Determine the (X, Y) coordinate at the center of the cell enclosing the given text.  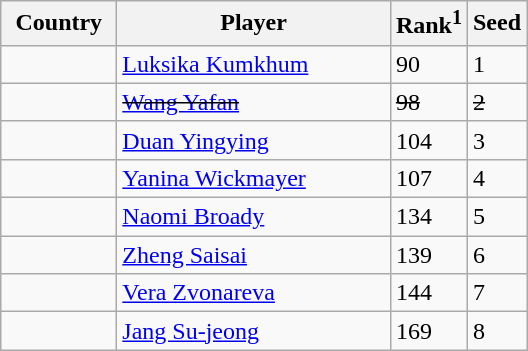
Duan Yingying (254, 140)
7 (496, 293)
Luksika Kumkhum (254, 64)
Yanina Wickmayer (254, 178)
169 (428, 331)
Rank1 (428, 24)
Country (59, 24)
5 (496, 217)
1 (496, 64)
98 (428, 102)
144 (428, 293)
Vera Zvonareva (254, 293)
Naomi Broady (254, 217)
3 (496, 140)
Player (254, 24)
8 (496, 331)
Zheng Saisai (254, 255)
107 (428, 178)
134 (428, 217)
4 (496, 178)
2 (496, 102)
139 (428, 255)
Seed (496, 24)
90 (428, 64)
Wang Yafan (254, 102)
6 (496, 255)
104 (428, 140)
Jang Su-jeong (254, 331)
